From the cell containing the given text, extract its center point as [X, Y] coordinate. 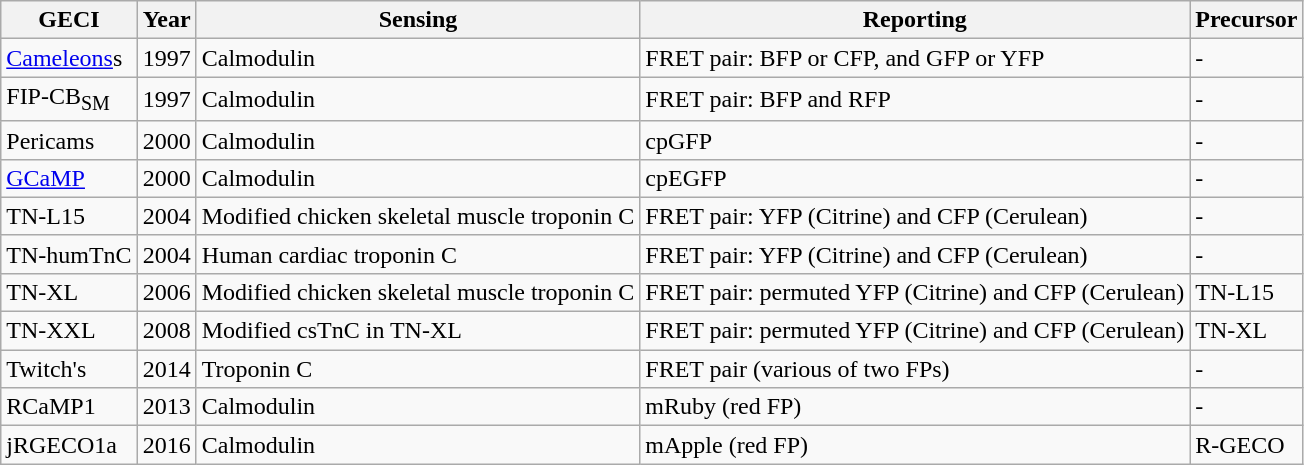
2016 [166, 445]
TN-XXL [69, 331]
FRET pair (various of two FPs) [915, 369]
cpEGFP [915, 178]
mRuby (red FP) [915, 407]
Sensing [418, 20]
Year [166, 20]
Cameleonss [69, 58]
FRET pair: BFP and RFP [915, 99]
Twitch's [69, 369]
2008 [166, 331]
Troponin C [418, 369]
R-GECO [1246, 445]
jRGECO1a [69, 445]
FIP-CBSM [69, 99]
Precursor [1246, 20]
Pericams [69, 140]
TN-humTnC [69, 254]
Modified csTnC in TN-XL [418, 331]
mApple (red FP) [915, 445]
Reporting [915, 20]
cpGFP [915, 140]
Human cardiac troponin C [418, 254]
FRET pair: BFP or CFP, and GFP or YFP [915, 58]
RCaMP1 [69, 407]
2013 [166, 407]
GCaMP [69, 178]
GECI [69, 20]
2014 [166, 369]
2006 [166, 292]
